From the cell containing the given text, extract its center point as (x, y) coordinate. 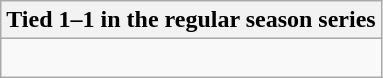
Tied 1–1 in the regular season series (191, 20)
